Pinpoint the cell where the given text exists, returning its (X, Y) midpoint coordinate. 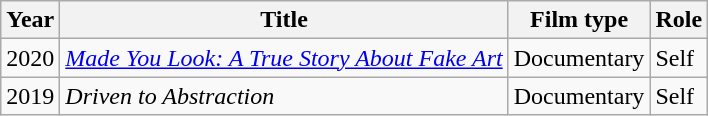
Made You Look: A True Story About Fake Art (284, 58)
Film type (579, 20)
2019 (30, 96)
Driven to Abstraction (284, 96)
Year (30, 20)
Role (679, 20)
Title (284, 20)
2020 (30, 58)
